For the text-containing cell, return its midpoint in [x, y] coordinate format. 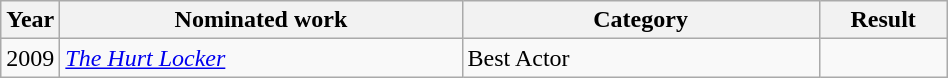
Best Actor [640, 58]
Nominated work [261, 20]
Year [30, 20]
2009 [30, 58]
Category [640, 20]
The Hurt Locker [261, 58]
Result [883, 20]
